Determine the (X, Y) coordinate at the center of the cell enclosing the given text.  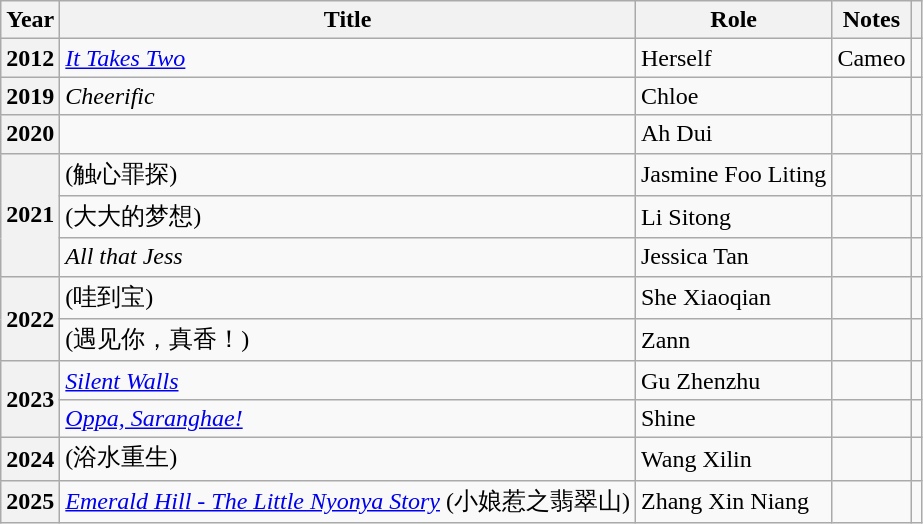
Cheerific (348, 96)
(遇见你，真香！) (348, 340)
Silent Walls (348, 380)
2022 (30, 318)
Zann (733, 340)
(触心罪探) (348, 174)
Shine (733, 418)
Ah Dui (733, 134)
Emerald Hill - The Little Nyonya Story (小娘惹之翡翠山) (348, 502)
Zhang Xin Niang (733, 502)
All that Jess (348, 257)
Year (30, 20)
2023 (30, 399)
(哇到宝) (348, 298)
It Takes Two (348, 58)
2020 (30, 134)
Notes (872, 20)
Gu Zhenzhu (733, 380)
Chloe (733, 96)
2019 (30, 96)
2024 (30, 458)
Oppa, Saranghae! (348, 418)
2021 (30, 214)
Wang Xilin (733, 458)
2025 (30, 502)
2012 (30, 58)
Herself (733, 58)
Jessica Tan (733, 257)
Li Sitong (733, 218)
She Xiaoqian (733, 298)
(浴水重生) (348, 458)
Cameo (872, 58)
Jasmine Foo Liting (733, 174)
(大大的梦想) (348, 218)
Title (348, 20)
Role (733, 20)
